Pinpoint the cell where the given text exists, returning its [X, Y] midpoint coordinate. 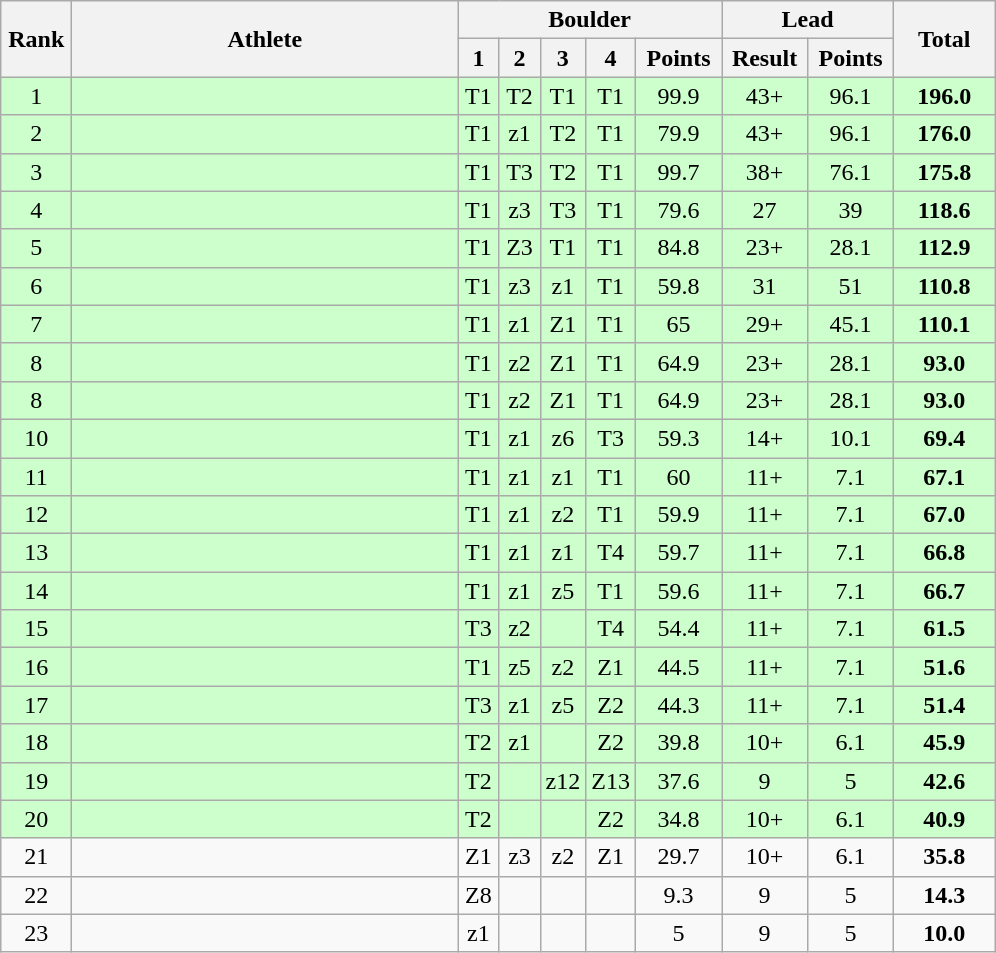
14 [36, 591]
60 [678, 477]
66.8 [944, 553]
66.7 [944, 591]
59.7 [678, 553]
42.6 [944, 781]
67.0 [944, 515]
175.8 [944, 172]
14.3 [944, 895]
51 [851, 286]
38+ [765, 172]
110.1 [944, 324]
118.6 [944, 210]
79.9 [678, 134]
6 [36, 286]
14+ [765, 438]
51.6 [944, 667]
16 [36, 667]
39 [851, 210]
99.7 [678, 172]
Lead [808, 20]
20 [36, 819]
39.8 [678, 743]
69.4 [944, 438]
45.9 [944, 743]
40.9 [944, 819]
84.8 [678, 248]
59.8 [678, 286]
59.6 [678, 591]
Z13 [611, 781]
99.9 [678, 96]
Boulder [590, 20]
27 [765, 210]
45.1 [851, 324]
65 [678, 324]
176.0 [944, 134]
11 [36, 477]
10 [36, 438]
13 [36, 553]
17 [36, 705]
59.9 [678, 515]
54.4 [678, 629]
76.1 [851, 172]
23 [36, 933]
z6 [563, 438]
z12 [563, 781]
10.0 [944, 933]
112.9 [944, 248]
51.4 [944, 705]
35.8 [944, 857]
67.1 [944, 477]
10.1 [851, 438]
37.6 [678, 781]
29+ [765, 324]
79.6 [678, 210]
44.5 [678, 667]
12 [36, 515]
Rank [36, 39]
Total [944, 39]
21 [36, 857]
Z8 [478, 895]
Result [765, 58]
19 [36, 781]
Athlete [265, 39]
44.3 [678, 705]
59.3 [678, 438]
31 [765, 286]
110.8 [944, 286]
9.3 [678, 895]
34.8 [678, 819]
61.5 [944, 629]
Z3 [520, 248]
29.7 [678, 857]
15 [36, 629]
18 [36, 743]
196.0 [944, 96]
22 [36, 895]
7 [36, 324]
